Output the [x, y] coordinate of the center of the cell containing the given text.  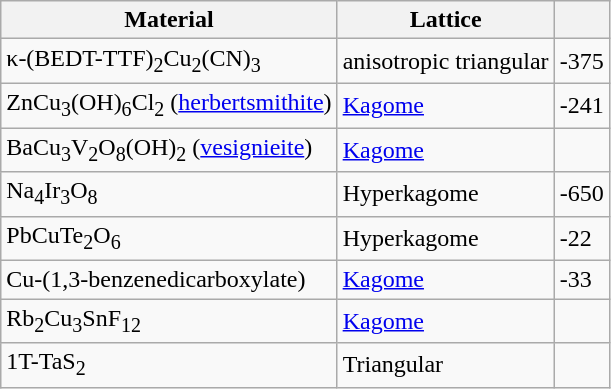
-241 [582, 105]
-375 [582, 61]
ZnCu3(OH)6Cl2 (herbertsmithite) [169, 105]
Triangular [446, 365]
Na4Ir3O8 [169, 194]
Lattice [446, 20]
-33 [582, 280]
1T-TaS2 [169, 365]
κ-(BEDT-TTF)2Cu2(CN)3 [169, 61]
Rb2Cu3SnF12 [169, 321]
Cu-(1,3-benzenedicarboxylate) [169, 280]
BaCu3V2O8(OH)2 (vesignieite) [169, 150]
Material [169, 20]
-22 [582, 238]
PbCuTe2O6 [169, 238]
anisotropic triangular [446, 61]
-650 [582, 194]
